Output the (X, Y) coordinate of the center of the cell containing the given text.  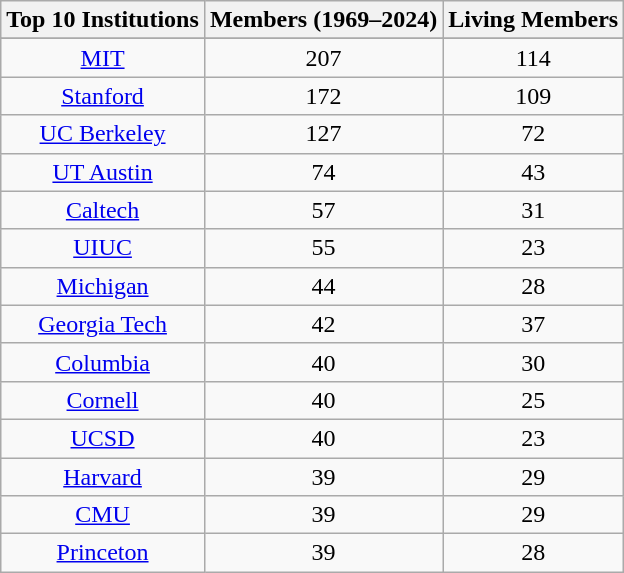
37 (534, 324)
31 (534, 210)
44 (323, 286)
172 (323, 96)
CMU (103, 515)
72 (534, 134)
109 (534, 96)
Caltech (103, 210)
Top 10 Institutions (103, 20)
UT Austin (103, 172)
30 (534, 362)
74 (323, 172)
25 (534, 400)
Georgia Tech (103, 324)
114 (534, 58)
Living Members (534, 20)
42 (323, 324)
Members (1969–2024) (323, 20)
43 (534, 172)
UIUC (103, 248)
55 (323, 248)
Cornell (103, 400)
Harvard (103, 477)
MIT (103, 58)
207 (323, 58)
Stanford (103, 96)
UC Berkeley (103, 134)
Columbia (103, 362)
UCSD (103, 438)
57 (323, 210)
127 (323, 134)
Michigan (103, 286)
Princeton (103, 553)
